Locate the cell with the specified text and output its [X, Y] center coordinate. 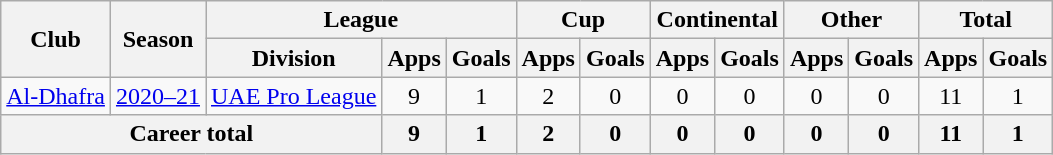
Total [986, 20]
2020–21 [158, 96]
Other [851, 20]
Season [158, 39]
Career total [192, 134]
UAE Pro League [294, 96]
Continental [717, 20]
Club [56, 39]
League [362, 20]
Cup [583, 20]
Division [294, 58]
Al-Dhafra [56, 96]
